Scan for the cell matching the given text and deliver its [x, y] coordinate at center. 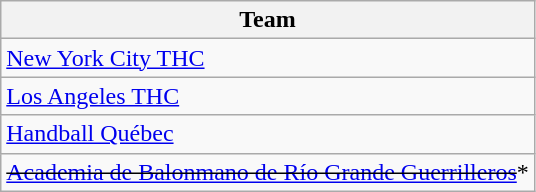
Los Angeles THC [268, 96]
Handball Québec [268, 134]
Academia de Balonmano de Río Grande Guerrilleros* [268, 172]
Team [268, 20]
New York City THC [268, 58]
